Extract the (x, y) coordinate from the center of the cell holding the provided text.  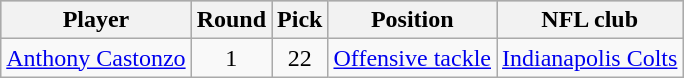
Indianapolis Colts (590, 58)
Pick (300, 20)
22 (300, 58)
Position (412, 20)
Player (96, 20)
Anthony Castonzo (96, 58)
1 (231, 58)
Round (231, 20)
NFL club (590, 20)
Offensive tackle (412, 58)
